Return [x, y] of the center of cell containing provided text 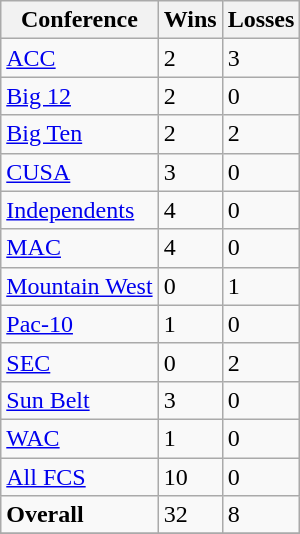
Big 12 [80, 96]
Losses [261, 20]
8 [261, 515]
WAC [80, 438]
Overall [80, 515]
MAC [80, 248]
32 [190, 515]
Pac-10 [80, 324]
Wins [190, 20]
All FCS [80, 477]
Independents [80, 210]
SEC [80, 362]
10 [190, 477]
Big Ten [80, 134]
Mountain West [80, 286]
CUSA [80, 172]
Sun Belt [80, 400]
ACC [80, 58]
Conference [80, 20]
